Find where the given text appears and provide that cell's center as [X, Y] coordinate. 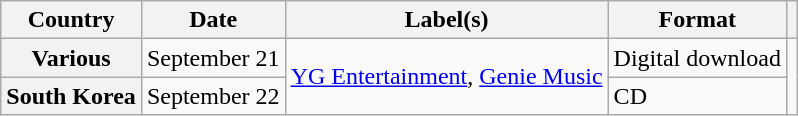
Country [72, 20]
CD [697, 96]
Date [213, 20]
YG Entertainment, Genie Music [446, 77]
September 22 [213, 96]
Format [697, 20]
Various [72, 58]
September 21 [213, 58]
Digital download [697, 58]
South Korea [72, 96]
Label(s) [446, 20]
